Detect which cell encompasses the target text, then output its (X, Y) center coordinate. 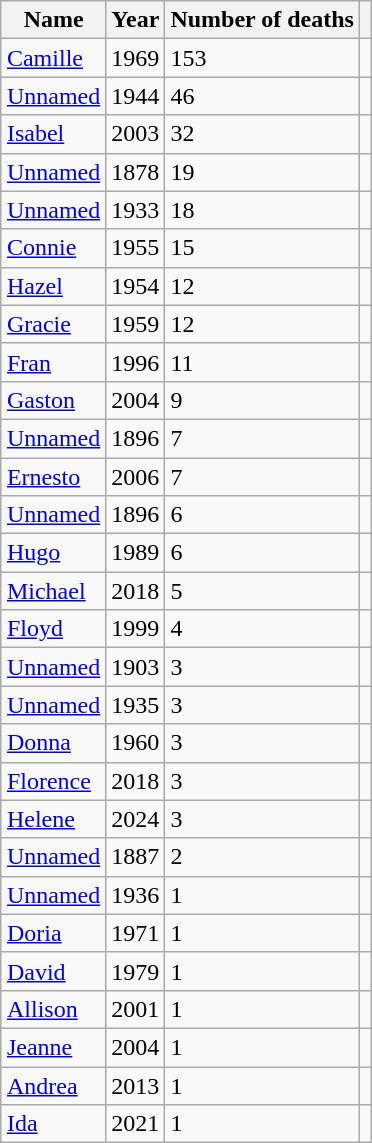
Helene (53, 819)
11 (262, 362)
1999 (136, 629)
Allison (53, 1009)
46 (262, 96)
Floyd (53, 629)
1979 (136, 971)
Number of deaths (262, 20)
Ernesto (53, 477)
Gracie (53, 324)
Michael (53, 591)
1996 (136, 362)
2021 (136, 1124)
2 (262, 857)
1969 (136, 58)
Florence (53, 781)
Isabel (53, 134)
Year (136, 20)
2013 (136, 1085)
Donna (53, 743)
1933 (136, 210)
1903 (136, 667)
Doria (53, 933)
1971 (136, 933)
Hazel (53, 286)
153 (262, 58)
2006 (136, 477)
1954 (136, 286)
Fran (53, 362)
Gaston (53, 400)
1878 (136, 172)
1887 (136, 857)
32 (262, 134)
David (53, 971)
1959 (136, 324)
1989 (136, 553)
9 (262, 400)
1955 (136, 248)
18 (262, 210)
2001 (136, 1009)
19 (262, 172)
2024 (136, 819)
Connie (53, 248)
5 (262, 591)
Andrea (53, 1085)
15 (262, 248)
4 (262, 629)
2003 (136, 134)
Name (53, 20)
1935 (136, 705)
Ida (53, 1124)
Camille (53, 58)
Jeanne (53, 1047)
Hugo (53, 553)
1944 (136, 96)
1936 (136, 895)
1960 (136, 743)
